Identify which cell holds the provided text, then report its [X, Y] central coordinate. 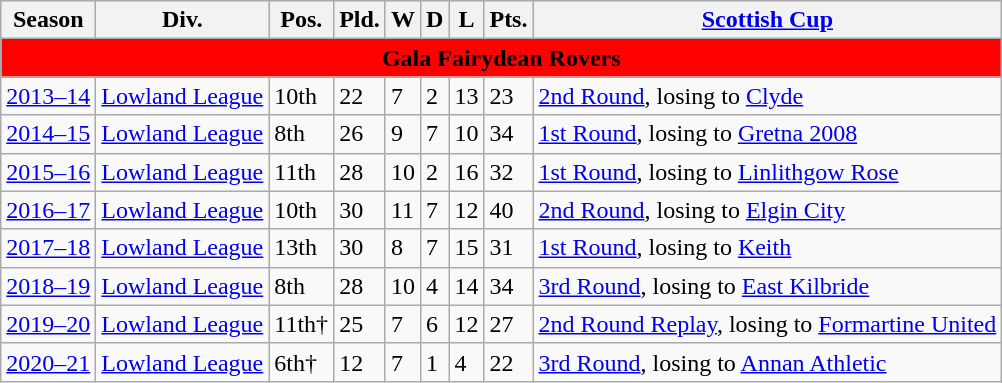
L [466, 20]
2013–14 [48, 96]
23 [508, 96]
26 [360, 134]
Gala Fairydean Rovers [502, 58]
6th† [302, 362]
13th [302, 248]
11th† [302, 324]
40 [508, 210]
3rd Round, losing to East Kilbride [768, 286]
Pts. [508, 20]
16 [466, 172]
Div. [182, 20]
1st Round, losing to Gretna 2008 [768, 134]
13 [466, 96]
1st Round, losing to Keith [768, 248]
Scottish Cup [768, 20]
3rd Round, losing to Annan Athletic [768, 362]
27 [508, 324]
D [434, 20]
2nd Round, losing to Elgin City [768, 210]
Pld. [360, 20]
2018–19 [48, 286]
25 [360, 324]
8 [402, 248]
2nd Round, losing to Clyde [768, 96]
14 [466, 286]
2015–16 [48, 172]
2019–20 [48, 324]
Season [48, 20]
1st Round, losing to Linlithgow Rose [768, 172]
2020–21 [48, 362]
2017–18 [48, 248]
2014–15 [48, 134]
11 [402, 210]
15 [466, 248]
2016–17 [48, 210]
32 [508, 172]
6 [434, 324]
9 [402, 134]
2nd Round Replay, losing to Formartine United [768, 324]
11th [302, 172]
1 [434, 362]
Pos. [302, 20]
31 [508, 248]
W [402, 20]
